For the text-containing cell, return its midpoint in [X, Y] coordinate format. 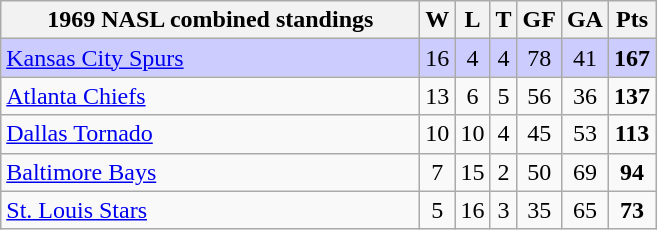
56 [539, 96]
Atlanta Chiefs [210, 96]
W [438, 20]
13 [438, 96]
Pts [632, 20]
3 [504, 210]
2 [504, 172]
GF [539, 20]
41 [584, 58]
137 [632, 96]
69 [584, 172]
45 [539, 134]
7 [438, 172]
L [472, 20]
73 [632, 210]
T [504, 20]
1969 NASL combined standings [210, 20]
65 [584, 210]
36 [584, 96]
167 [632, 58]
94 [632, 172]
53 [584, 134]
Kansas City Spurs [210, 58]
St. Louis Stars [210, 210]
50 [539, 172]
6 [472, 96]
35 [539, 210]
78 [539, 58]
Baltimore Bays [210, 172]
Dallas Tornado [210, 134]
GA [584, 20]
113 [632, 134]
15 [472, 172]
